Detect which cell encompasses the target text, then output its (x, y) center coordinate. 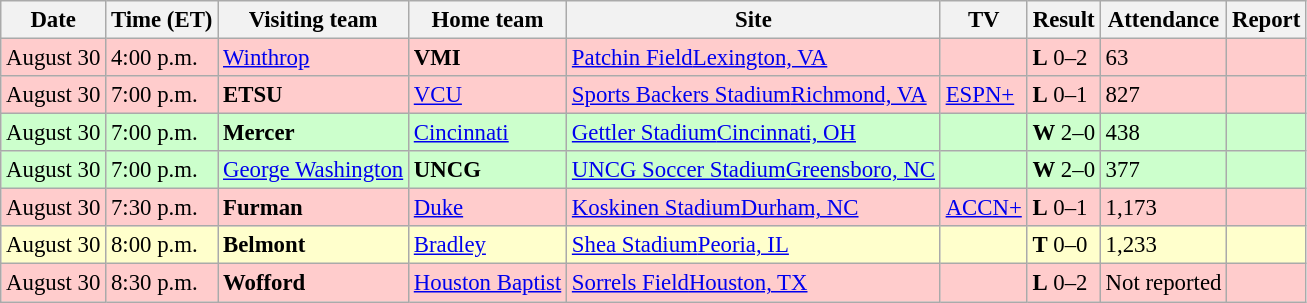
Wofford (314, 283)
Belmont (314, 245)
Winthrop (314, 58)
Date (54, 20)
VCU (487, 95)
Sports Backers StadiumRichmond, VA (754, 95)
8:00 p.m. (162, 245)
TV (984, 20)
Visiting team (314, 20)
ETSU (314, 95)
Site (754, 20)
Report (1266, 20)
Result (1064, 20)
1,173 (1163, 208)
UNCG Soccer StadiumGreensboro, NC (754, 170)
ESPN+ (984, 95)
377 (1163, 170)
1,233 (1163, 245)
T 0–0 (1064, 245)
Duke (487, 208)
63 (1163, 58)
Home team (487, 20)
Houston Baptist (487, 283)
Mercer (314, 133)
Time (ET) (162, 20)
Shea StadiumPeoria, IL (754, 245)
4:00 p.m. (162, 58)
Sorrels FieldHouston, TX (754, 283)
ACCN+ (984, 208)
Bradley (487, 245)
Gettler StadiumCincinnati, OH (754, 133)
Attendance (1163, 20)
VMI (487, 58)
Cincinnati (487, 133)
438 (1163, 133)
Koskinen StadiumDurham, NC (754, 208)
8:30 p.m. (162, 283)
Patchin FieldLexington, VA (754, 58)
827 (1163, 95)
7:30 p.m. (162, 208)
Furman (314, 208)
George Washington (314, 170)
UNCG (487, 170)
Not reported (1163, 283)
